Pinpoint the cell where the given text exists, returning its [X, Y] midpoint coordinate. 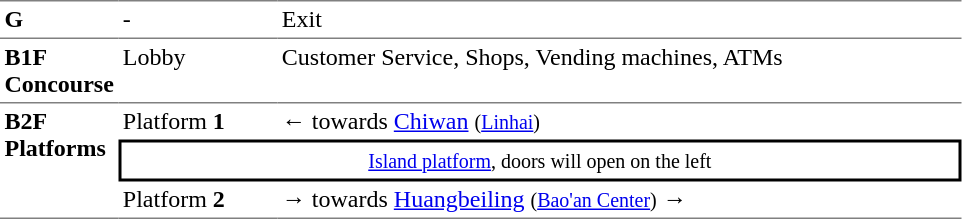
← towards Chiwan (Linhai) [619, 122]
Lobby [198, 71]
Platform 1 [198, 122]
- [198, 19]
G [59, 19]
Island platform, doors will open on the left [540, 161]
Customer Service, Shops, Vending machines, ATMs [619, 71]
Exit [619, 19]
B1FConcourse [59, 71]
